Search for the cell housing the specified text and yield its [x, y] center coordinate. 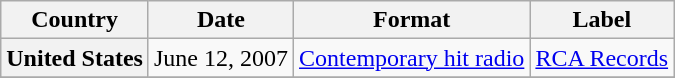
United States [75, 58]
RCA Records [602, 58]
Country [75, 20]
Contemporary hit radio [412, 58]
Label [602, 20]
June 12, 2007 [220, 58]
Format [412, 20]
Date [220, 20]
